Detect which cell encompasses the target text, then output its [x, y] center coordinate. 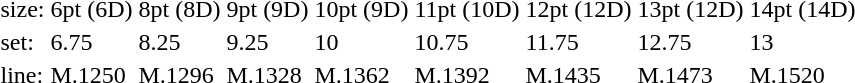
9.25 [268, 42]
10.75 [467, 42]
10 [362, 42]
11.75 [578, 42]
8.25 [180, 42]
6.75 [92, 42]
12.75 [690, 42]
